For the text-containing cell, return its midpoint in [x, y] coordinate format. 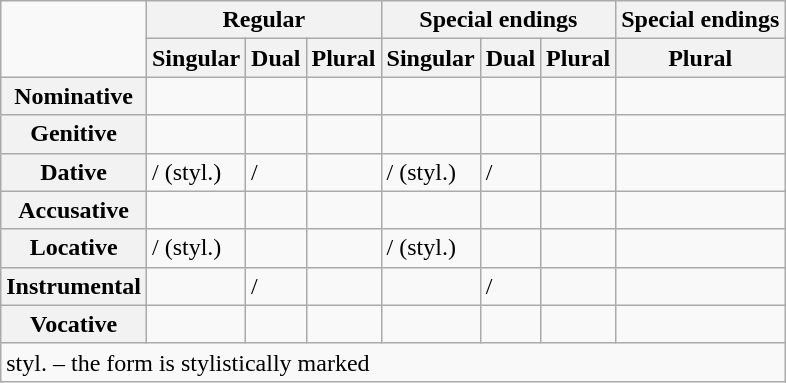
Regular [264, 20]
Instrumental [74, 286]
Locative [74, 248]
styl. – the form is stylistically marked [393, 362]
Genitive [74, 134]
Accusative [74, 210]
Dative [74, 172]
Vocative [74, 324]
Nominative [74, 96]
